Provide the [x, y] coordinate of the cell's center where the given text is located.  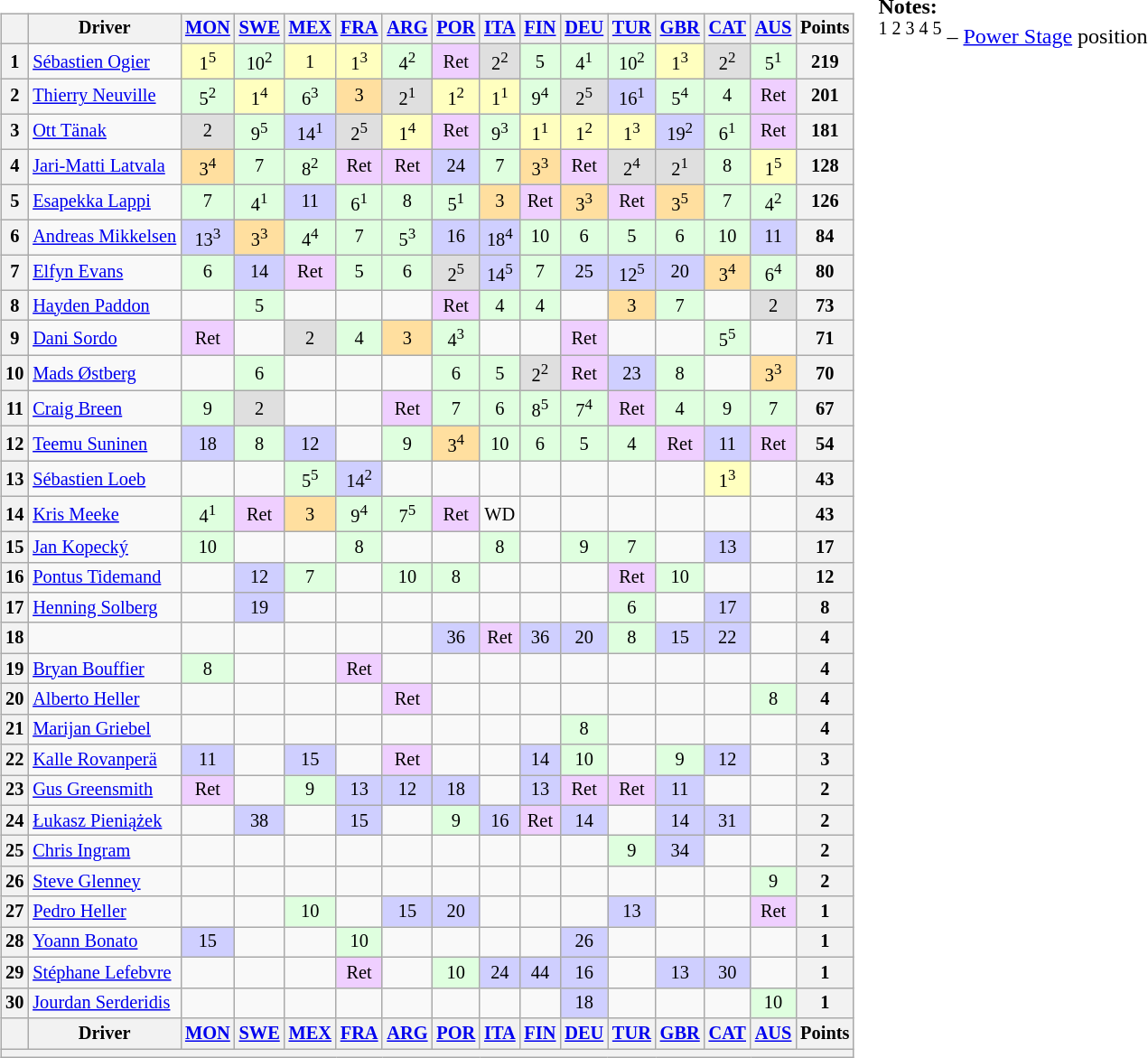
192 [680, 132]
84 [825, 237]
Henning Solberg [105, 608]
53 [406, 237]
Ott Tänak [105, 132]
125 [632, 273]
Esapekka Lappi [105, 202]
Stéphane Lefebvre [105, 973]
80 [825, 273]
71 [825, 338]
93 [499, 132]
Jourdan Serderidis [105, 1003]
Craig Breen [105, 408]
85 [540, 408]
Hayden Paddon [105, 305]
WD [499, 513]
Pedro Heller [105, 912]
Steve Glenney [105, 882]
67 [825, 408]
Yoann Bonato [105, 942]
Sébastien Loeb [105, 479]
Chris Ingram [105, 851]
Jan Kopecký [105, 547]
133 [208, 237]
Alberto Heller [105, 699]
181 [825, 132]
Kalle Rovanperä [105, 760]
141 [311, 132]
52 [208, 96]
74 [583, 408]
31 [728, 820]
184 [499, 237]
Andreas Mikkelsen [105, 237]
Teemu Suninen [105, 443]
161 [632, 96]
29 [14, 973]
73 [825, 305]
28 [14, 942]
Mads Østberg [105, 374]
38 [260, 820]
201 [825, 96]
128 [825, 166]
82 [311, 166]
219 [825, 61]
Jari-Matti Latvala [105, 166]
75 [406, 513]
126 [825, 202]
Gus Greensmith [105, 791]
Thierry Neuville [105, 96]
Kris Meeke [105, 513]
145 [499, 273]
70 [825, 374]
Bryan Bouffier [105, 669]
64 [773, 273]
Łukasz Pieniążek [105, 820]
142 [359, 479]
27 [14, 912]
95 [260, 132]
Sébastien Ogier [105, 61]
Pontus Tidemand [105, 577]
Elfyn Evans [105, 273]
Dani Sordo [105, 338]
35 [680, 202]
Marijan Griebel [105, 729]
63 [311, 96]
